Determine the (X, Y) coordinate at the center of the cell enclosing the given text.  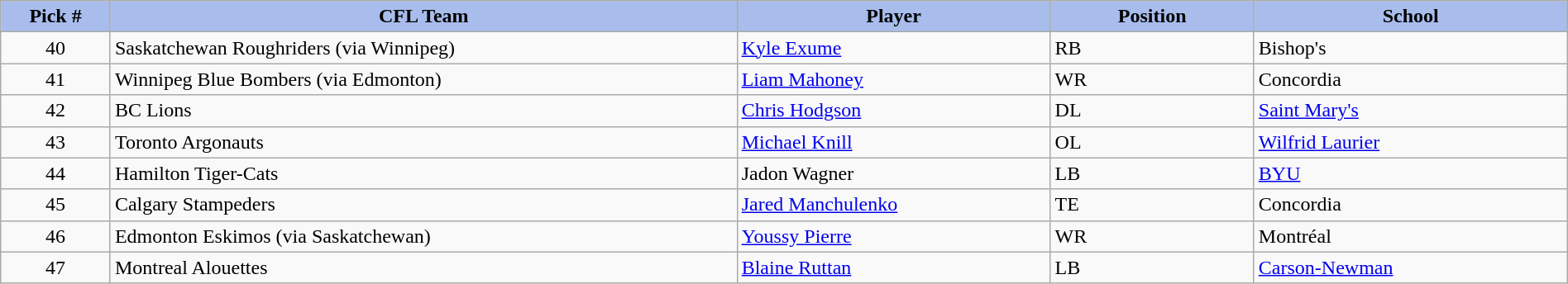
RB (1152, 48)
Carson-Newman (1411, 267)
Player (893, 17)
Michael Knill (893, 142)
CFL Team (423, 17)
Toronto Argonauts (423, 142)
TE (1152, 205)
Liam Mahoney (893, 79)
43 (56, 142)
Chris Hodgson (893, 111)
DL (1152, 111)
Edmonton Eskimos (via Saskatchewan) (423, 236)
Pick # (56, 17)
41 (56, 79)
44 (56, 173)
Montreal Alouettes (423, 267)
Position (1152, 17)
BYU (1411, 173)
Jadon Wagner (893, 173)
40 (56, 48)
Wilfrid Laurier (1411, 142)
46 (56, 236)
Bishop's (1411, 48)
Kyle Exume (893, 48)
Blaine Ruttan (893, 267)
Hamilton Tiger-Cats (423, 173)
Calgary Stampeders (423, 205)
Montréal (1411, 236)
School (1411, 17)
Saskatchewan Roughriders (via Winnipeg) (423, 48)
45 (56, 205)
BC Lions (423, 111)
Winnipeg Blue Bombers (via Edmonton) (423, 79)
Jared Manchulenko (893, 205)
42 (56, 111)
OL (1152, 142)
47 (56, 267)
Saint Mary's (1411, 111)
Youssy Pierre (893, 236)
